Capture the cell that displays the provided text and extract its [x, y] central coordinate. 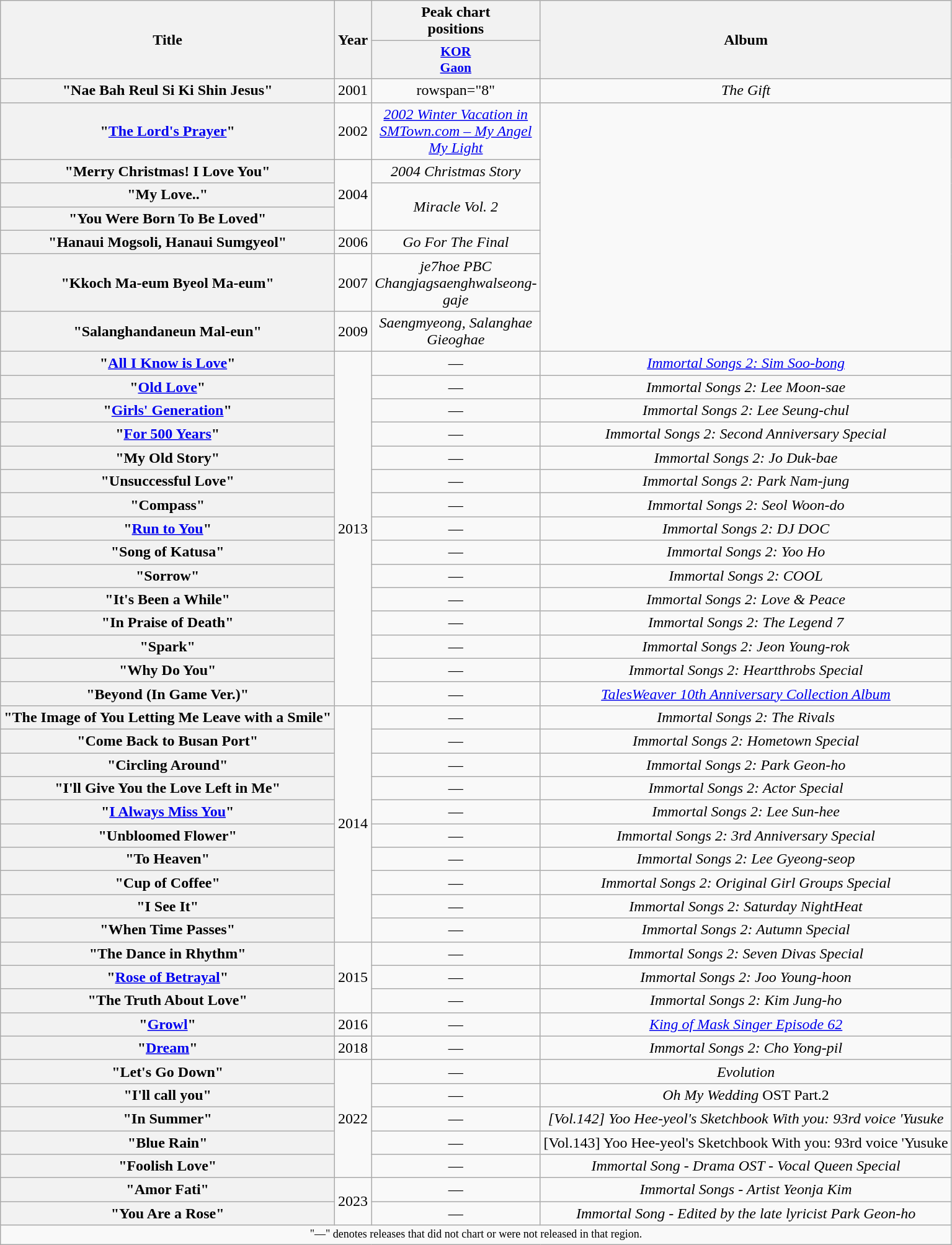
Immortal Songs 2: Cho Yong-pil [745, 1048]
"My Old Story" [167, 458]
Oh My Wedding OST Part.2 [745, 1095]
Immortal Songs 2: Yoo Ho [745, 552]
"Come Back to Busan Port" [167, 741]
Immortal Songs 2: Park Nam-jung [745, 481]
Year [354, 40]
Miracle Vol. 2 [456, 207]
"For 500 Years" [167, 434]
Evolution [745, 1071]
2014 [354, 824]
Immortal Songs 2: Second Anniversary Special [745, 434]
"Beyond (In Game Ver.)" [167, 694]
Immortal Songs 2: Autumn Special [745, 930]
"Let's Go Down" [167, 1071]
Immortal Songs 2: Lee Seung-chul [745, 411]
2001 [354, 91]
Immortal Songs 2: Lee Gyeong-seop [745, 859]
"Unbloomed Flower" [167, 836]
"I Always Miss You" [167, 812]
Immortal Songs 2: The Legend 7 [745, 623]
"Growl" [167, 1024]
2004 Christmas Story [456, 171]
"The Image of You Letting Me Leave with a Smile" [167, 717]
"The Dance in Rhythm" [167, 953]
2009 [354, 331]
2006 [354, 242]
Immortal Songs 2: COOL [745, 576]
2004 [354, 195]
Immortal Songs 2: Jo Duk-bae [745, 458]
2002 Winter Vacation in SMTown.com – My Angel My Light [456, 131]
"Kkoch Ma-eum Byeol Ma-eum" [167, 282]
"The Lord's Prayer" [167, 131]
Immortal Songs 2: Seol Woon-do [745, 505]
"Hanaui Mogsoli, Hanaui Sumgyeol" [167, 242]
"The Truth About Love" [167, 1001]
Peak chartpositions [456, 21]
2022 [354, 1118]
Immortal Song - Edited by the late lyricist Park Geon-ho [745, 1213]
Immortal Songs 2: The Rivals [745, 717]
"—" denotes releases that did not chart or were not released in that region. [476, 1234]
"Circling Around" [167, 765]
Immortal Songs 2: Lee Sun-hee [745, 812]
"All I Know is Love" [167, 363]
"In Summer" [167, 1118]
"My Love.." [167, 195]
Immortal Song - Drama OST - Vocal Queen Special [745, 1166]
2015 [354, 977]
2018 [354, 1048]
"Rose of Betrayal" [167, 977]
"Girls' Generation" [167, 411]
rowspan="8" [456, 91]
"Amor Fati" [167, 1190]
"Compass" [167, 505]
"I See It" [167, 906]
Go For The Final [456, 242]
"Spark" [167, 646]
"In Praise of Death" [167, 623]
je7hoe PBC Changjagsaenghwalseong-gaje [456, 282]
2002 [354, 131]
Immortal Songs 2: Jeon Young-rok [745, 646]
"Merry Christmas! I Love You" [167, 171]
Immortal Songs 2: DJ DOC [745, 529]
Immortal Songs 2: Saturday NightHeat [745, 906]
King of Mask Singer Episode 62 [745, 1024]
Immortal Songs 2: Lee Moon-sae [745, 386]
[Vol.143] Yoo Hee-yeol's Sketchbook With you: 93rd voice 'Yusuke [745, 1142]
"To Heaven" [167, 859]
KORGaon [456, 60]
"It's Been a While" [167, 599]
"Song of Katusa" [167, 552]
"I'll Give You the Love Left in Me" [167, 788]
Immortal Songs 2: Joo Young-hoon [745, 977]
Immortal Songs 2: Heartthrobs Special [745, 670]
2016 [354, 1024]
Album [745, 40]
Immortal Songs 2: Kim Jung-ho [745, 1001]
"Salanghandaneun Mal-eun" [167, 331]
Immortal Songs 2: 3rd Anniversary Special [745, 836]
"Run to You" [167, 529]
Immortal Songs 2: Park Geon-ho [745, 765]
"Unsuccessful Love" [167, 481]
"Dream" [167, 1048]
"Nae Bah Reul Si Ki Shin Jesus" [167, 91]
Immortal Songs 2: Seven Divas Special [745, 953]
Immortal Songs 2: Hometown Special [745, 741]
Immortal Songs - Artist Yeonja Kim [745, 1190]
"Sorrow" [167, 576]
Immortal Songs 2: Actor Special [745, 788]
Title [167, 40]
"Blue Rain" [167, 1142]
[Vol.142] Yoo Hee-yeol's Sketchbook With you: 93rd voice 'Yusuke [745, 1118]
TalesWeaver 10th Anniversary Collection Album [745, 694]
2007 [354, 282]
Immortal Songs 2: Sim Soo-bong [745, 363]
2023 [354, 1202]
Saengmyeong, Salanghae Gieoghae [456, 331]
"I'll call you" [167, 1095]
"Why Do You" [167, 670]
"You Are a Rose" [167, 1213]
Immortal Songs 2: Love & Peace [745, 599]
Immortal Songs 2: Original Girl Groups Special [745, 883]
2013 [354, 529]
"You Were Born To Be Loved" [167, 218]
"Old Love" [167, 386]
"Cup of Coffee" [167, 883]
"Foolish Love" [167, 1166]
"When Time Passes" [167, 930]
The Gift [745, 91]
